Return [x, y] of the center of cell containing provided text 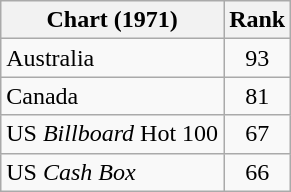
81 [258, 96]
Australia [112, 58]
66 [258, 172]
US Cash Box [112, 172]
Rank [258, 20]
67 [258, 134]
Canada [112, 96]
US Billboard Hot 100 [112, 134]
Chart (1971) [112, 20]
93 [258, 58]
